For the text-containing cell, return its midpoint in (X, Y) coordinate format. 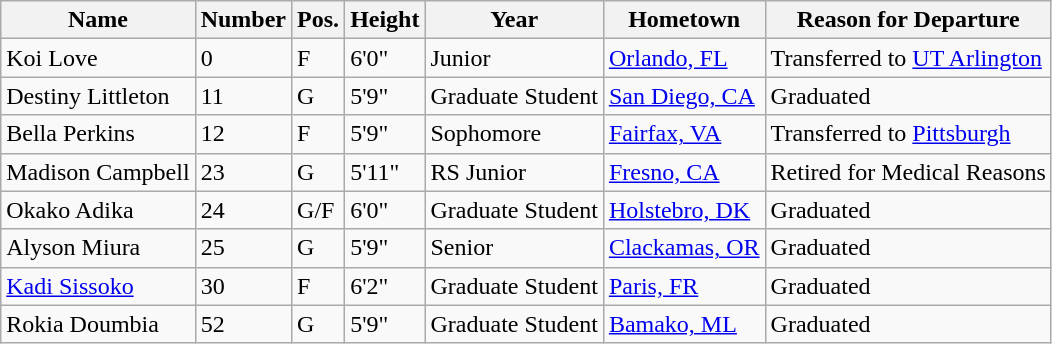
23 (243, 172)
Hometown (684, 20)
Clackamas, OR (684, 248)
5'11" (385, 172)
Retired for Medical Reasons (908, 172)
Year (514, 20)
Name (98, 20)
Holstebro, DK (684, 210)
24 (243, 210)
25 (243, 248)
0 (243, 58)
Transferred to UT Arlington (908, 58)
Orlando, FL (684, 58)
Number (243, 20)
Height (385, 20)
52 (243, 324)
Kadi Sissoko (98, 286)
RS Junior (514, 172)
Bella Perkins (98, 134)
30 (243, 286)
Fresno, CA (684, 172)
11 (243, 96)
Fairfax, VA (684, 134)
12 (243, 134)
Okako Adika (98, 210)
Bamako, ML (684, 324)
Koi Love (98, 58)
Paris, FR (684, 286)
Reason for Departure (908, 20)
Rokia Doumbia (98, 324)
Madison Campbell (98, 172)
San Diego, CA (684, 96)
Senior (514, 248)
Transferred to Pittsburgh (908, 134)
Destiny Littleton (98, 96)
G/F (318, 210)
Sophomore (514, 134)
Junior (514, 58)
Alyson Miura (98, 248)
6'2" (385, 286)
Pos. (318, 20)
